Pinpoint the cell where the given text exists, returning its [x, y] midpoint coordinate. 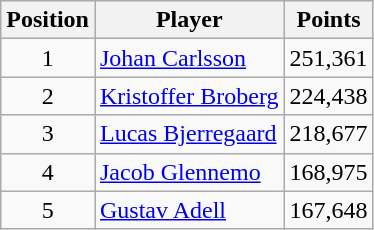
2 [48, 96]
Points [328, 20]
Kristoffer Broberg [188, 96]
Lucas Bjerregaard [188, 134]
167,648 [328, 210]
168,975 [328, 172]
5 [48, 210]
Johan Carlsson [188, 58]
3 [48, 134]
Player [188, 20]
4 [48, 172]
1 [48, 58]
Position [48, 20]
Gustav Adell [188, 210]
218,677 [328, 134]
251,361 [328, 58]
224,438 [328, 96]
Jacob Glennemo [188, 172]
